Capture the cell that displays the provided text and extract its [X, Y] central coordinate. 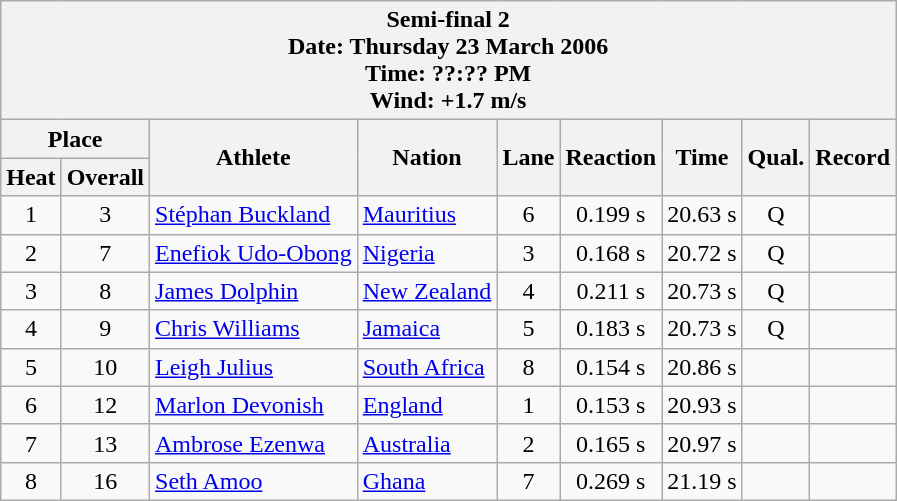
Record [853, 158]
Time [702, 158]
Reaction [611, 158]
Athlete [254, 158]
Stéphan Buckland [254, 215]
10 [105, 367]
16 [105, 481]
Lane [528, 158]
20.86 s [702, 367]
Qual. [776, 158]
James Dolphin [254, 291]
21.19 s [702, 481]
Nigeria [427, 253]
0.168 s [611, 253]
Overall [105, 177]
13 [105, 443]
Marlon Devonish [254, 405]
Jamaica [427, 329]
20.93 s [702, 405]
Heat [31, 177]
England [427, 405]
12 [105, 405]
0.211 s [611, 291]
South Africa [427, 367]
Leigh Julius [254, 367]
Seth Amoo [254, 481]
0.269 s [611, 481]
Semi-final 2 Date: Thursday 23 March 2006 Time: ??:?? PM Wind: +1.7 m/s [448, 60]
0.165 s [611, 443]
0.199 s [611, 215]
Chris Williams [254, 329]
0.154 s [611, 367]
0.183 s [611, 329]
Place [76, 139]
20.97 s [702, 443]
Nation [427, 158]
Ambrose Ezenwa [254, 443]
20.72 s [702, 253]
Ghana [427, 481]
0.153 s [611, 405]
Australia [427, 443]
9 [105, 329]
Mauritius [427, 215]
Enefiok Udo-Obong [254, 253]
20.63 s [702, 215]
New Zealand [427, 291]
